Provide the [X, Y] coordinate of the cell's center where the given text is located.  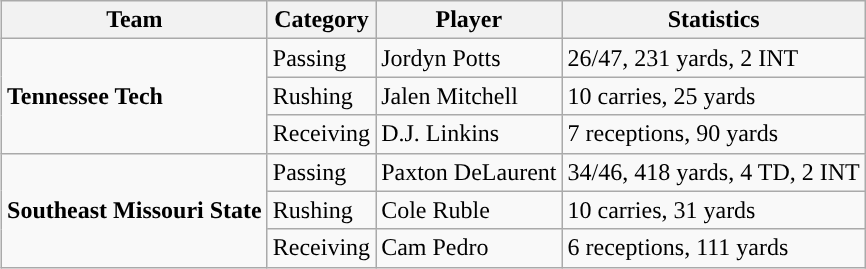
D.J. Linkins [469, 134]
Jordyn Potts [469, 58]
10 carries, 25 yards [714, 96]
Player [469, 20]
Tennessee Tech [135, 96]
Statistics [714, 20]
Cole Ruble [469, 210]
Jalen Mitchell [469, 96]
10 carries, 31 yards [714, 210]
Paxton DeLaurent [469, 172]
34/46, 418 yards, 4 TD, 2 INT [714, 172]
Southeast Missouri State [135, 210]
Cam Pedro [469, 248]
26/47, 231 yards, 2 INT [714, 58]
7 receptions, 90 yards [714, 134]
Category [321, 20]
6 receptions, 111 yards [714, 248]
Team [135, 20]
